Search for the cell housing the specified text and yield its [X, Y] center coordinate. 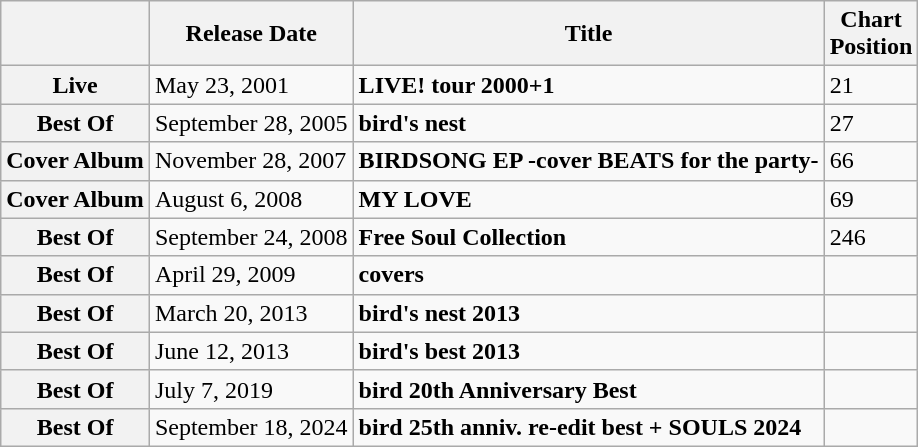
66 [871, 161]
June 12, 2013 [251, 351]
Release Date [251, 34]
MY LOVE [588, 199]
bird's nest 2013 [588, 313]
bird 20th Anniversary Best [588, 389]
April 29, 2009 [251, 275]
bird's nest [588, 123]
Live [76, 85]
LIVE! tour 2000+1 [588, 85]
September 28, 2005 [251, 123]
ChartPosition [871, 34]
bird 25th anniv. re-edit best + SOULS 2024 [588, 427]
August 6, 2008 [251, 199]
November 28, 2007 [251, 161]
Title [588, 34]
March 20, 2013 [251, 313]
bird's best 2013 [588, 351]
covers [588, 275]
July 7, 2019 [251, 389]
BIRDSONG EP -cover BEATS for the party- [588, 161]
Free Soul Collection [588, 237]
27 [871, 123]
69 [871, 199]
September 24, 2008 [251, 237]
21 [871, 85]
246 [871, 237]
September 18, 2024 [251, 427]
May 23, 2001 [251, 85]
